Search for the cell housing the specified text and yield its (X, Y) center coordinate. 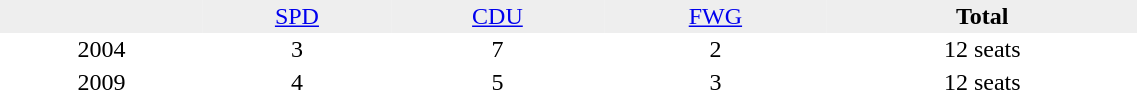
7 (498, 50)
3 (297, 50)
2 (716, 50)
FWG (716, 16)
2004 (102, 50)
SPD (297, 16)
CDU (498, 16)
